Scan for the cell matching the given text and deliver its (X, Y) coordinate at center. 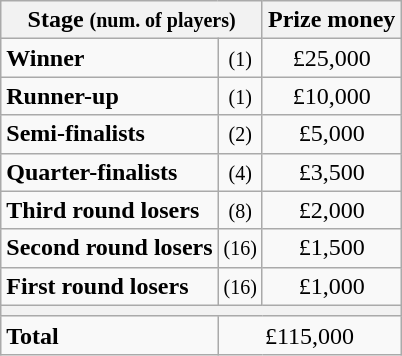
Total (110, 335)
£3,500 (331, 172)
Third round losers (110, 210)
Semi-finalists (110, 134)
£115,000 (310, 335)
Second round losers (110, 248)
£1,500 (331, 248)
Prize money (331, 20)
Runner-up (110, 96)
Stage (num. of players) (132, 20)
£5,000 (331, 134)
First round losers (110, 286)
£25,000 (331, 58)
£2,000 (331, 210)
(2) (240, 134)
(4) (240, 172)
£1,000 (331, 286)
Winner (110, 58)
(8) (240, 210)
Quarter-finalists (110, 172)
£10,000 (331, 96)
